Determine the (x, y) coordinate at the center of the cell enclosing the given text.  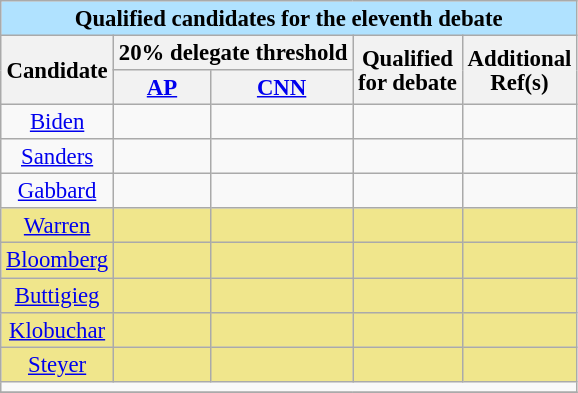
Steyer (58, 364)
Candidate (58, 70)
Qualifiedfor debate (408, 70)
AP (162, 88)
AdditionalRef(s) (519, 70)
Sanders (58, 156)
20% delegate threshold (232, 54)
Qualified candidates for the eleventh debate (289, 18)
Buttigieg (58, 296)
Bloomberg (58, 260)
Biden (58, 122)
Warren (58, 226)
CNN (282, 88)
Klobuchar (58, 330)
Gabbard (58, 192)
